Return the (X, Y) coordinate for the center point of the cell that contains the specified text.  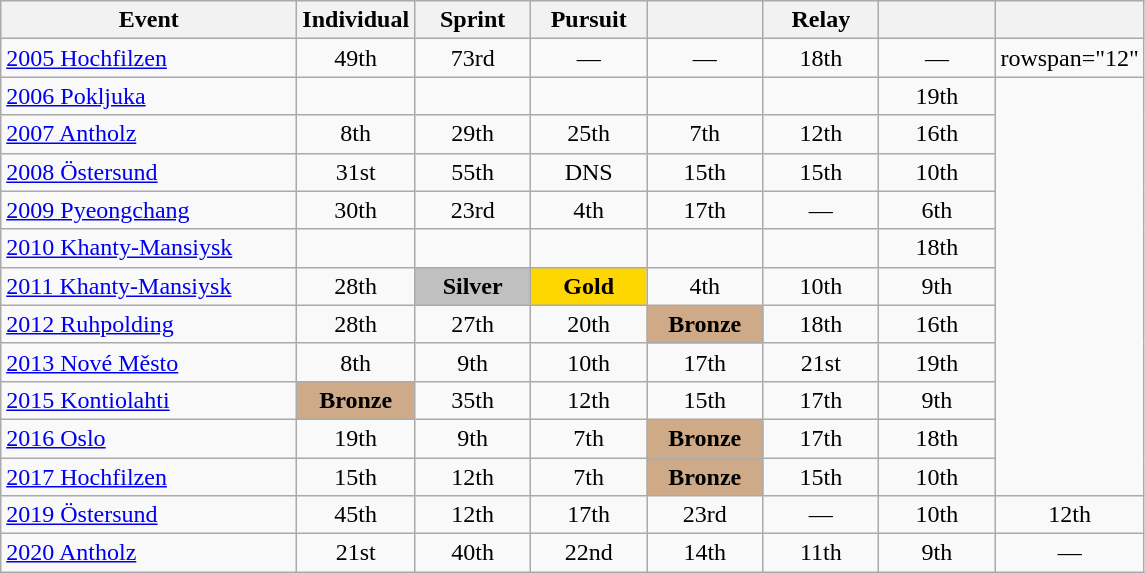
Relay (821, 20)
35th (473, 400)
2012 Ruhpolding (149, 324)
Gold (589, 286)
55th (473, 172)
29th (473, 134)
Silver (473, 286)
30th (356, 210)
6th (937, 210)
Event (149, 20)
2015 Kontiolahti (149, 400)
2019 Östersund (149, 515)
2020 Antholz (149, 553)
11th (821, 553)
2013 Nové Město (149, 362)
49th (356, 58)
DNS (589, 172)
31st (356, 172)
2005 Hochfilzen (149, 58)
2010 Khanty-Mansiysk (149, 248)
45th (356, 515)
Pursuit (589, 20)
2016 Oslo (149, 438)
Sprint (473, 20)
Individual (356, 20)
2006 Pokljuka (149, 96)
rowspan="12" (1070, 58)
2011 Khanty-Mansiysk (149, 286)
25th (589, 134)
27th (473, 324)
40th (473, 553)
2009 Pyeongchang (149, 210)
20th (589, 324)
14th (705, 553)
2007 Antholz (149, 134)
22nd (589, 553)
73rd (473, 58)
2008 Östersund (149, 172)
2017 Hochfilzen (149, 477)
